From the cell containing the given text, extract its center point as [X, Y] coordinate. 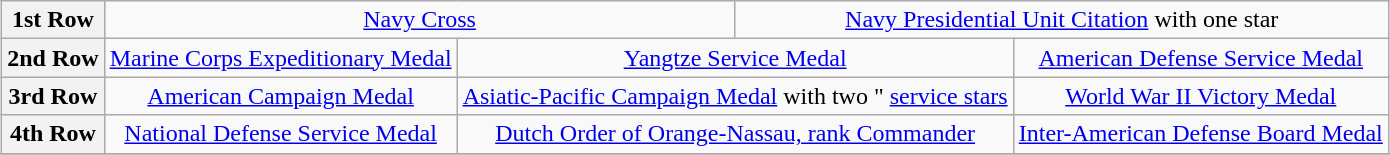
World War II Victory Medal [1200, 96]
Marine Corps Expeditionary Medal [280, 58]
American Campaign Medal [280, 96]
Yangtze Service Medal [735, 58]
1st Row [53, 20]
2nd Row [53, 58]
Navy Cross [420, 20]
Inter-American Defense Board Medal [1200, 134]
Navy Presidential Unit Citation with one star [1062, 20]
American Defense Service Medal [1200, 58]
Dutch Order of Orange-Nassau, rank Commander [735, 134]
3rd Row [53, 96]
National Defense Service Medal [280, 134]
4th Row [53, 134]
Asiatic-Pacific Campaign Medal with two " service stars [735, 96]
